From the cell containing the given text, extract its center point as [X, Y] coordinate. 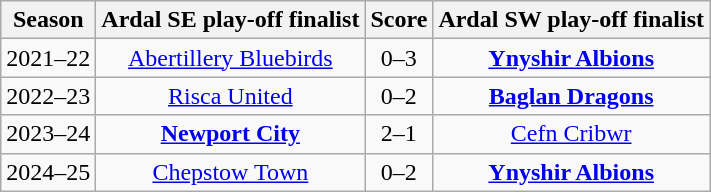
2021–22 [48, 58]
2022–23 [48, 96]
Ardal SW play-off finalist [572, 20]
Chepstow Town [230, 172]
Baglan Dragons [572, 96]
0–3 [399, 58]
2024–25 [48, 172]
Risca United [230, 96]
Ardal SE play-off finalist [230, 20]
2–1 [399, 134]
Score [399, 20]
Cefn Cribwr [572, 134]
Abertillery Bluebirds [230, 58]
Season [48, 20]
Newport City [230, 134]
2023–24 [48, 134]
